From the cell containing the given text, extract its center point as (X, Y) coordinate. 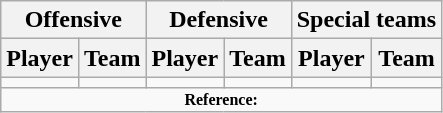
Reference: (222, 100)
Offensive (74, 20)
Special teams (366, 20)
Defensive (218, 20)
